Provide the (x, y) coordinate of the cell's center where the given text is located.  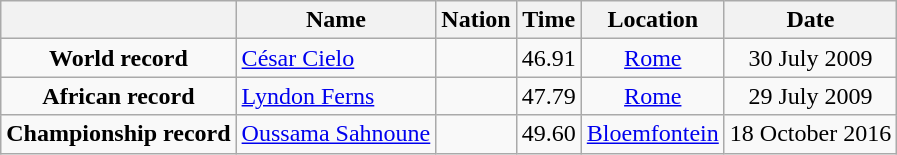
African record (118, 96)
30 July 2009 (810, 58)
Date (810, 20)
Bloemfontein (652, 134)
César Cielo (336, 58)
49.60 (548, 134)
World record (118, 58)
46.91 (548, 58)
47.79 (548, 96)
Championship record (118, 134)
29 July 2009 (810, 96)
Oussama Sahnoune (336, 134)
Name (336, 20)
18 October 2016 (810, 134)
Location (652, 20)
Nation (476, 20)
Time (548, 20)
Lyndon Ferns (336, 96)
